Return the [X, Y] coordinate for the center point of the cell that contains the specified text.  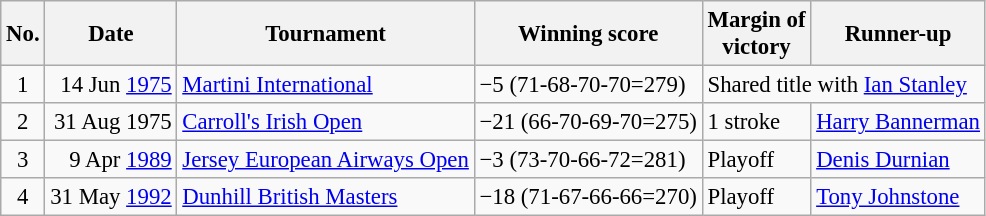
Date [111, 34]
2 [23, 122]
Runner-up [898, 34]
Jersey European Airways Open [326, 160]
Harry Bannerman [898, 122]
1 [23, 85]
1 stroke [756, 122]
−21 (66-70-69-70=275) [588, 122]
31 Aug 1975 [111, 122]
Margin ofvictory [756, 34]
−5 (71-68-70-70=279) [588, 85]
Shared title with Ian Stanley [844, 85]
Martini International [326, 85]
4 [23, 197]
No. [23, 34]
Carroll's Irish Open [326, 122]
−3 (73-70-66-72=281) [588, 160]
Tony Johnstone [898, 197]
9 Apr 1989 [111, 160]
14 Jun 1975 [111, 85]
Tournament [326, 34]
Dunhill British Masters [326, 197]
3 [23, 160]
31 May 1992 [111, 197]
−18 (71-67-66-66=270) [588, 197]
Denis Durnian [898, 160]
Winning score [588, 34]
